Determine the (x, y) coordinate at the center of the cell enclosing the given text.  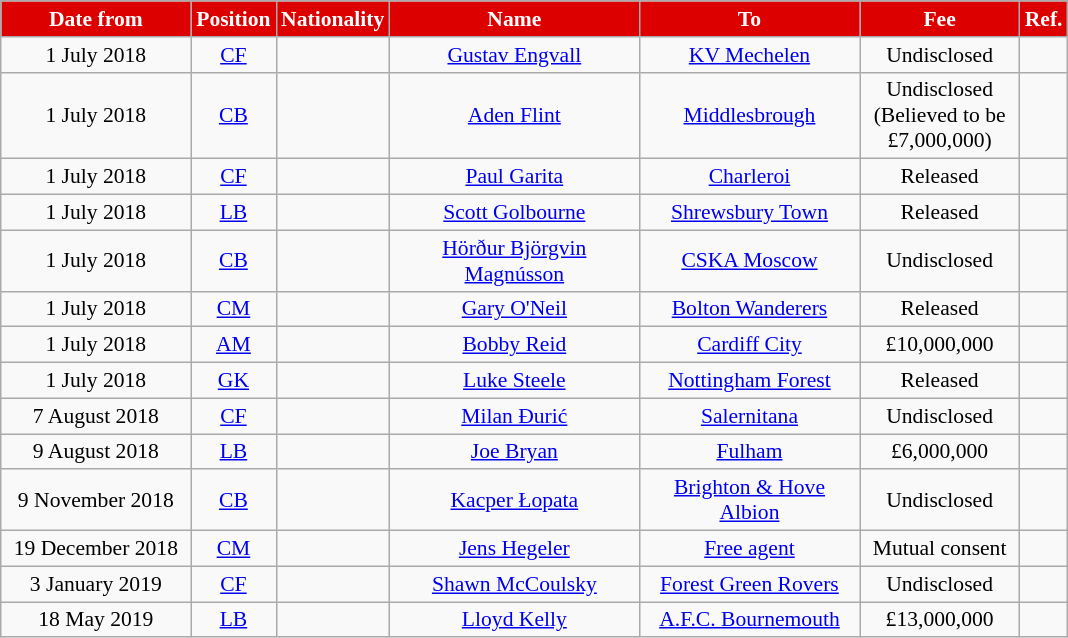
Paul Garita (514, 177)
Cardiff City (749, 345)
Mutual consent (940, 549)
KV Mechelen (749, 55)
Nationality (332, 19)
£13,000,000 (940, 620)
Lloyd Kelly (514, 620)
Shawn McCoulsky (514, 584)
Scott Golbourne (514, 213)
GK (234, 381)
Bolton Wanderers (749, 309)
Ref. (1044, 19)
Hörður Björgvin Magnússon (514, 260)
Milan Đurić (514, 416)
CSKA Moscow (749, 260)
19 December 2018 (96, 549)
9 August 2018 (96, 452)
£6,000,000 (940, 452)
Forest Green Rovers (749, 584)
Fulham (749, 452)
18 May 2019 (96, 620)
£10,000,000 (940, 345)
Gustav Engvall (514, 55)
Joe Bryan (514, 452)
AM (234, 345)
Gary O'Neil (514, 309)
A.F.C. Bournemouth (749, 620)
Undisclosed (Believed to be £7,000,000) (940, 116)
Name (514, 19)
3 January 2019 (96, 584)
Nottingham Forest (749, 381)
Date from (96, 19)
Kacper Łopata (514, 500)
Aden Flint (514, 116)
Middlesbrough (749, 116)
Fee (940, 19)
Free agent (749, 549)
Bobby Reid (514, 345)
9 November 2018 (96, 500)
Position (234, 19)
Charleroi (749, 177)
To (749, 19)
Luke Steele (514, 381)
7 August 2018 (96, 416)
Brighton & Hove Albion (749, 500)
Jens Hegeler (514, 549)
Shrewsbury Town (749, 213)
Salernitana (749, 416)
